Output the [x, y] coordinate of the center of the cell containing the given text.  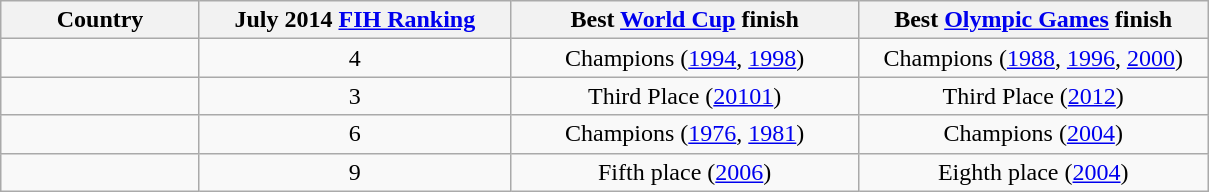
Country [100, 20]
4 [354, 58]
Third Place (2012) [1034, 96]
3 [354, 96]
Champions (1988, 1996, 2000) [1034, 58]
Champions (1976, 1981) [684, 134]
Third Place (20101) [684, 96]
9 [354, 172]
Best Olympic Games finish [1034, 20]
6 [354, 134]
Champions (1994, 1998) [684, 58]
Eighth place (2004) [1034, 172]
Fifth place (2006) [684, 172]
Champions (2004) [1034, 134]
Best World Cup finish [684, 20]
July 2014 FIH Ranking [354, 20]
